Determine the [X, Y] coordinate at the center of the cell enclosing the given text.  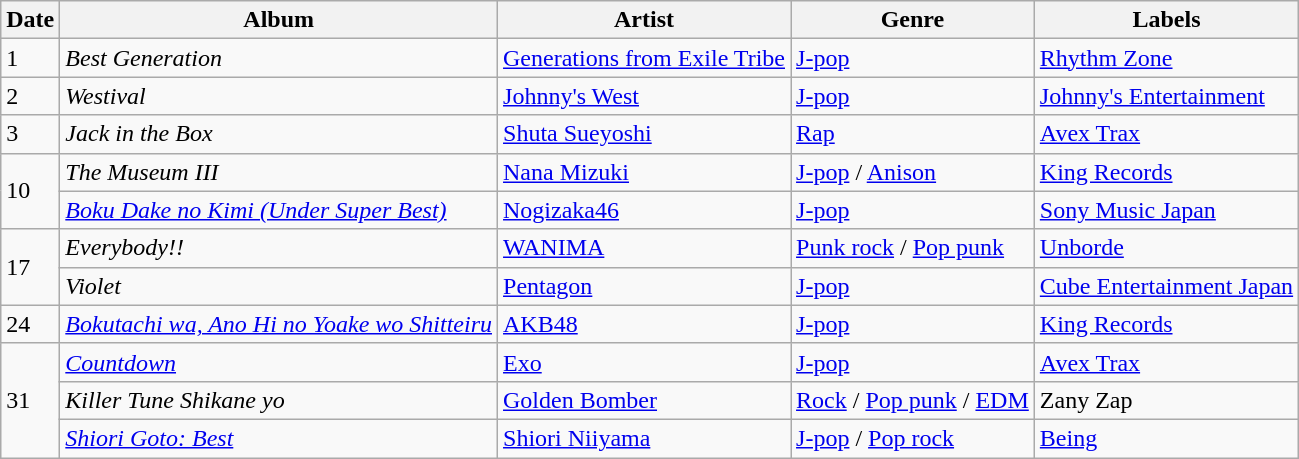
Generations from Exile Tribe [644, 58]
Pentagon [644, 286]
Jack in the Box [279, 134]
WANIMA [644, 248]
Bokutachi wa, Ano Hi no Yoake wo Shitteiru [279, 324]
Unborde [1166, 248]
Boku Dake no Kimi (Under Super Best) [279, 210]
Violet [279, 286]
Shiori Niiyama [644, 438]
Being [1166, 438]
AKB48 [644, 324]
Best Generation [279, 58]
Rhythm Zone [1166, 58]
Nana Mizuki [644, 172]
Everybody!! [279, 248]
Punk rock / Pop punk [913, 248]
Cube Entertainment Japan [1166, 286]
Killer Tune Shikane yo [279, 400]
J-pop / Pop rock [913, 438]
31 [30, 400]
1 [30, 58]
J-pop / Anison [913, 172]
Johnny's Entertainment [1166, 96]
Album [279, 20]
10 [30, 191]
The Museum III [279, 172]
24 [30, 324]
Westival [279, 96]
Genre [913, 20]
Labels [1166, 20]
Shiori Goto: Best [279, 438]
Artist [644, 20]
Nogizaka46 [644, 210]
Rock / Pop punk / EDM [913, 400]
Sony Music Japan [1166, 210]
Countdown [279, 362]
17 [30, 267]
Date [30, 20]
3 [30, 134]
Exo [644, 362]
Zany Zap [1166, 400]
Rap [913, 134]
Shuta Sueyoshi [644, 134]
Johnny's West [644, 96]
2 [30, 96]
Golden Bomber [644, 400]
